Scan for the cell matching the given text and deliver its (X, Y) coordinate at center. 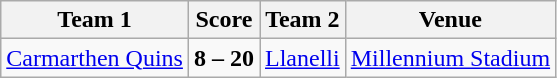
Team 1 (95, 20)
Venue (450, 20)
Score (224, 20)
Llanelli (303, 58)
Millennium Stadium (450, 58)
8 – 20 (224, 58)
Team 2 (303, 20)
Carmarthen Quins (95, 58)
